Scan for the cell matching the given text and deliver its (x, y) coordinate at center. 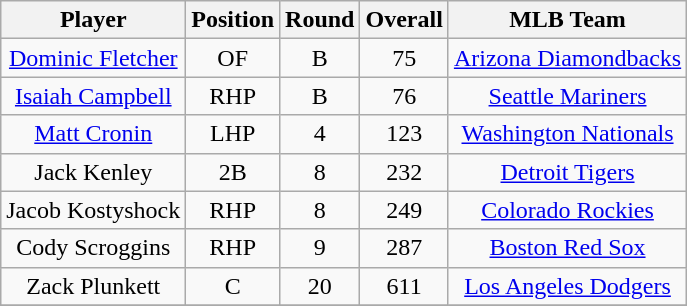
611 (404, 286)
123 (404, 134)
Player (94, 20)
Cody Scroggins (94, 248)
Zack Plunkett (94, 286)
287 (404, 248)
Arizona Diamondbacks (567, 58)
Isaiah Campbell (94, 96)
Matt Cronin (94, 134)
Round (320, 20)
Overall (404, 20)
Seattle Mariners (567, 96)
76 (404, 96)
232 (404, 172)
Boston Red Sox (567, 248)
75 (404, 58)
C (233, 286)
249 (404, 210)
Jacob Kostyshock (94, 210)
OF (233, 58)
9 (320, 248)
Los Angeles Dodgers (567, 286)
Dominic Fletcher (94, 58)
MLB Team (567, 20)
Colorado Rockies (567, 210)
Detroit Tigers (567, 172)
2B (233, 172)
20 (320, 286)
Jack Kenley (94, 172)
4 (320, 134)
Position (233, 20)
Washington Nationals (567, 134)
LHP (233, 134)
